For the text-containing cell, return its midpoint in [X, Y] coordinate format. 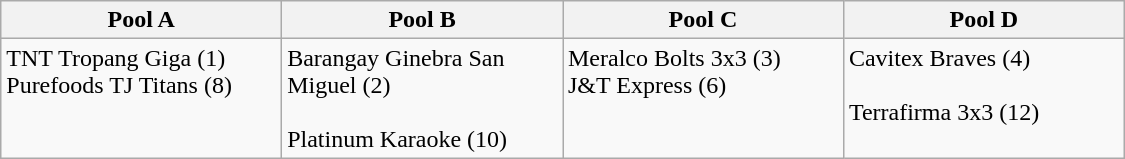
Barangay Ginebra San Miguel (2) Platinum Karaoke (10) [422, 98]
Pool A [142, 20]
Pool D [984, 20]
TNT Tropang Giga (1) Purefoods TJ Titans (8) [142, 98]
Meralco Bolts 3x3 (3) J&T Express (6) [702, 98]
Pool C [702, 20]
Cavitex Braves (4) Terrafirma 3x3 (12) [984, 98]
Pool B [422, 20]
